Return the (x, y) coordinate for the center point of the cell that contains the specified text.  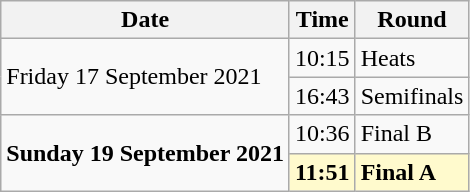
10:15 (322, 58)
Round (412, 20)
Friday 17 September 2021 (146, 77)
Heats (412, 58)
Sunday 19 September 2021 (146, 153)
Time (322, 20)
16:43 (322, 96)
Final A (412, 172)
Date (146, 20)
11:51 (322, 172)
Semifinals (412, 96)
Final B (412, 134)
10:36 (322, 134)
